Extract the (X, Y) coordinate from the center of the cell holding the provided text.  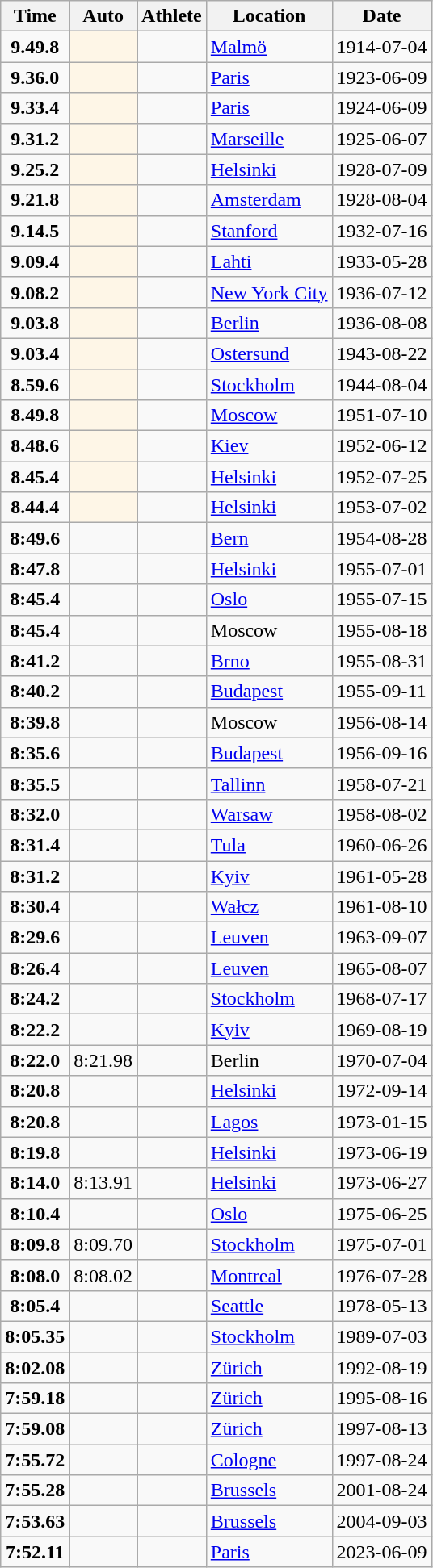
1997-08-24 (381, 1460)
7:55.72 (36, 1460)
1951-07-10 (381, 416)
8:26.4 (36, 968)
Amsterdam (269, 200)
1995-08-16 (381, 1399)
Date (381, 16)
1944-08-04 (381, 385)
1975-07-01 (381, 1244)
Lagos (269, 1122)
1952-07-25 (381, 477)
1955-08-18 (381, 630)
7:59.18 (36, 1399)
1955-07-15 (381, 600)
1958-08-02 (381, 814)
1997-08-13 (381, 1429)
1972-09-14 (381, 1091)
8.44.4 (36, 508)
1970-07-04 (381, 1060)
8:08.0 (36, 1275)
1958-07-21 (381, 784)
1969-08-19 (381, 1030)
8:09.70 (103, 1244)
9.25.2 (36, 169)
9.14.5 (36, 231)
1965-08-07 (381, 968)
7:55.28 (36, 1491)
Marseille (269, 139)
9.03.4 (36, 353)
1961-08-10 (381, 907)
1955-07-01 (381, 569)
Tula (269, 845)
1955-09-11 (381, 692)
8:31.2 (36, 876)
1933-05-28 (381, 261)
Auto (103, 16)
8:29.6 (36, 938)
Seattle (269, 1306)
9.31.2 (36, 139)
Warsaw (269, 814)
8:10.4 (36, 1214)
Brno (269, 661)
1978-05-13 (381, 1306)
8:22.2 (36, 1030)
8:24.2 (36, 999)
1952-06-12 (381, 446)
1928-07-09 (381, 169)
Montreal (269, 1275)
8:35.6 (36, 753)
1976-07-28 (381, 1275)
8:14.0 (36, 1183)
Stanford (269, 231)
2023-06-09 (381, 1552)
Ostersund (269, 353)
1960-06-26 (381, 845)
8:35.5 (36, 784)
1961-05-28 (381, 876)
1968-07-17 (381, 999)
1924-06-09 (381, 108)
8:08.02 (103, 1275)
8.48.6 (36, 446)
1936-08-08 (381, 323)
9.03.8 (36, 323)
1956-08-14 (381, 722)
9.36.0 (36, 77)
1989-07-03 (381, 1336)
9.49.8 (36, 47)
8:05.4 (36, 1306)
8:47.8 (36, 569)
2004-09-03 (381, 1521)
8:13.91 (103, 1183)
8:22.0 (36, 1060)
8:40.2 (36, 692)
1943-08-22 (381, 353)
9.21.8 (36, 200)
1973-06-27 (381, 1183)
9.09.4 (36, 261)
8:02.08 (36, 1368)
7:59.08 (36, 1429)
Athlete (172, 16)
1973-06-19 (381, 1152)
1923-06-09 (381, 77)
2001-08-24 (381, 1491)
Lahti (269, 261)
1992-08-19 (381, 1368)
8:49.6 (36, 538)
Malmö (269, 47)
8:09.8 (36, 1244)
8:41.2 (36, 661)
1975-06-25 (381, 1214)
Tallinn (269, 784)
8:39.8 (36, 722)
1932-07-16 (381, 231)
7:52.11 (36, 1552)
Wałcz (269, 907)
8:31.4 (36, 845)
1973-01-15 (381, 1122)
8:32.0 (36, 814)
1963-09-07 (381, 938)
8:05.35 (36, 1336)
9.08.2 (36, 292)
9.33.4 (36, 108)
Bern (269, 538)
Kiev (269, 446)
1925-06-07 (381, 139)
Time (36, 16)
8:30.4 (36, 907)
1936-07-12 (381, 292)
New York City (269, 292)
8.49.8 (36, 416)
8:19.8 (36, 1152)
Cologne (269, 1460)
1928-08-04 (381, 200)
1955-08-31 (381, 661)
8.45.4 (36, 477)
1954-08-28 (381, 538)
7:53.63 (36, 1521)
1914-07-04 (381, 47)
8:21.98 (103, 1060)
1956-09-16 (381, 753)
8.59.6 (36, 385)
Location (269, 16)
1953-07-02 (381, 508)
